Provide the [X, Y] coordinate of the cell's center where the given text is located.  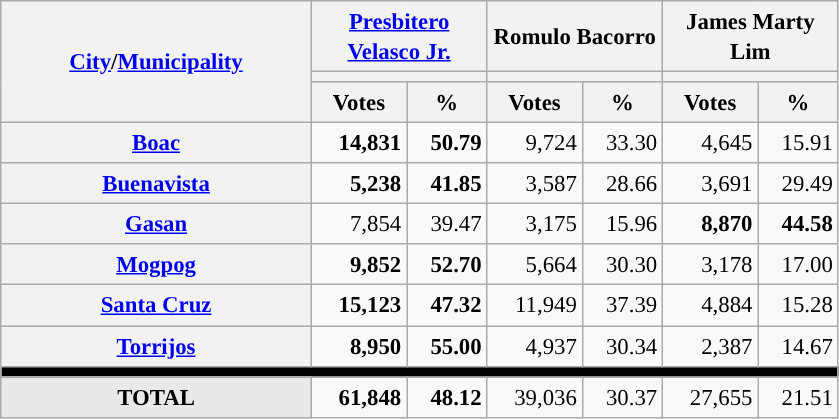
37.39 [622, 306]
Romulo Bacorro [575, 36]
Boac [156, 144]
11,949 [534, 306]
21.51 [798, 398]
14,831 [358, 144]
City/Municipality [156, 62]
8,950 [358, 346]
30.34 [622, 346]
61,848 [358, 398]
17.00 [798, 264]
15.91 [798, 144]
2,387 [710, 346]
15.96 [622, 224]
28.66 [622, 184]
3,691 [710, 184]
55.00 [447, 346]
TOTAL [156, 398]
9,724 [534, 144]
48.12 [447, 398]
50.79 [447, 144]
4,645 [710, 144]
8,870 [710, 224]
James Marty Lim [751, 36]
14.67 [798, 346]
3,587 [534, 184]
3,178 [710, 264]
3,175 [534, 224]
39,036 [534, 398]
Presbitero Velasco Jr. [399, 36]
41.85 [447, 184]
5,238 [358, 184]
Gasan [156, 224]
29.49 [798, 184]
7,854 [358, 224]
9,852 [358, 264]
44.58 [798, 224]
47.32 [447, 306]
Mogpog [156, 264]
33.30 [622, 144]
52.70 [447, 264]
27,655 [710, 398]
5,664 [534, 264]
30.37 [622, 398]
15.28 [798, 306]
Buenavista [156, 184]
39.47 [447, 224]
Santa Cruz [156, 306]
15,123 [358, 306]
Torrijos [156, 346]
30.30 [622, 264]
4,937 [534, 346]
4,884 [710, 306]
